For the text-containing cell, return its midpoint in (x, y) coordinate format. 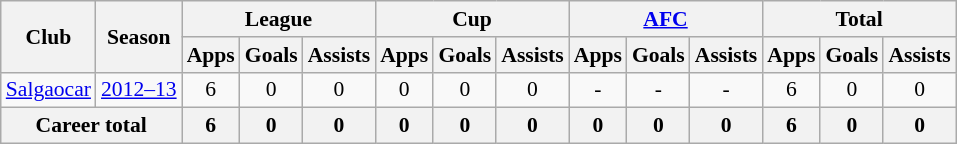
Career total (92, 126)
Total (859, 19)
Club (48, 36)
Cup (472, 19)
League (279, 19)
AFC (666, 19)
Season (139, 36)
Salgaocar (48, 90)
2012–13 (139, 90)
